Find where the given text appears and provide that cell's center as [X, Y] coordinate. 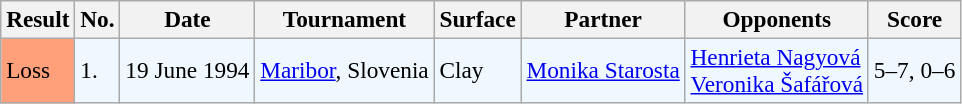
Opponents [776, 19]
Date [188, 19]
Surface [478, 19]
Loss [38, 70]
Score [914, 19]
Partner [603, 19]
Result [38, 19]
Clay [478, 70]
Tournament [344, 19]
1. [98, 70]
19 June 1994 [188, 70]
Maribor, Slovenia [344, 70]
Monika Starosta [603, 70]
No. [98, 19]
Henrieta Nagyová Veronika Šafářová [776, 70]
5–7, 0–6 [914, 70]
